Determine the [X, Y] coordinate at the center of the cell enclosing the given text.  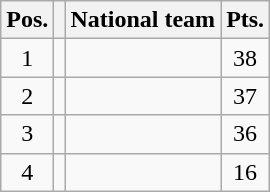
4 [28, 172]
38 [246, 58]
Pos. [28, 20]
2 [28, 96]
1 [28, 58]
3 [28, 134]
16 [246, 172]
37 [246, 96]
National team [143, 20]
Pts. [246, 20]
36 [246, 134]
